Output the (x, y) coordinate of the center of the cell containing the given text.  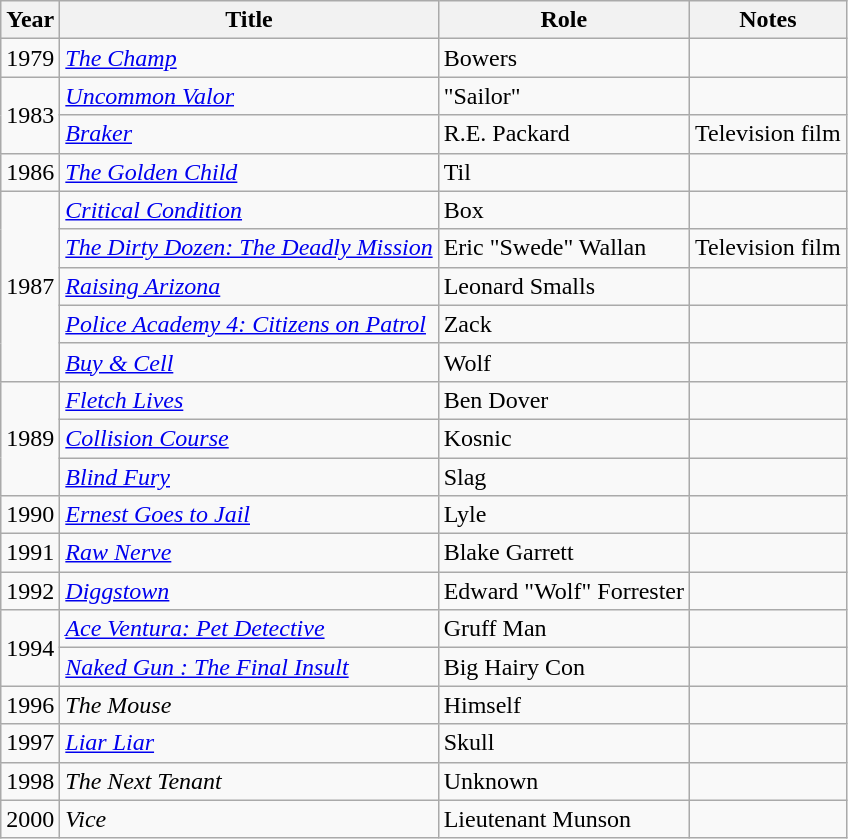
Blind Fury (249, 477)
Bowers (564, 58)
Til (564, 172)
The Next Tenant (249, 781)
1989 (30, 438)
R.E. Packard (564, 134)
Role (564, 20)
Title (249, 20)
The Champ (249, 58)
Ace Ventura: Pet Detective (249, 629)
Edward "Wolf" Forrester (564, 591)
Lieutenant Munson (564, 819)
Unknown (564, 781)
The Mouse (249, 705)
Box (564, 210)
Critical Condition (249, 210)
Himself (564, 705)
1998 (30, 781)
Kosnic (564, 438)
1991 (30, 553)
Big Hairy Con (564, 667)
Vice (249, 819)
Eric "Swede" Wallan (564, 248)
1979 (30, 58)
1994 (30, 648)
1987 (30, 286)
Liar Liar (249, 743)
Lyle (564, 515)
Collision Course (249, 438)
Buy & Cell (249, 362)
Notes (768, 20)
Naked Gun : The Final Insult (249, 667)
1997 (30, 743)
Leonard Smalls (564, 286)
"Sailor" (564, 96)
Fletch Lives (249, 400)
1986 (30, 172)
Gruff Man (564, 629)
The Dirty Dozen: The Deadly Mission (249, 248)
Blake Garrett (564, 553)
2000 (30, 819)
Braker (249, 134)
1990 (30, 515)
1992 (30, 591)
Raw Nerve (249, 553)
Ernest Goes to Jail (249, 515)
Year (30, 20)
1996 (30, 705)
Diggstown (249, 591)
Slag (564, 477)
Wolf (564, 362)
Ben Dover (564, 400)
Raising Arizona (249, 286)
Police Academy 4: Citizens on Patrol (249, 324)
Uncommon Valor (249, 96)
1983 (30, 115)
Skull (564, 743)
The Golden Child (249, 172)
Zack (564, 324)
